Detect which cell encompasses the target text, then output its (X, Y) center coordinate. 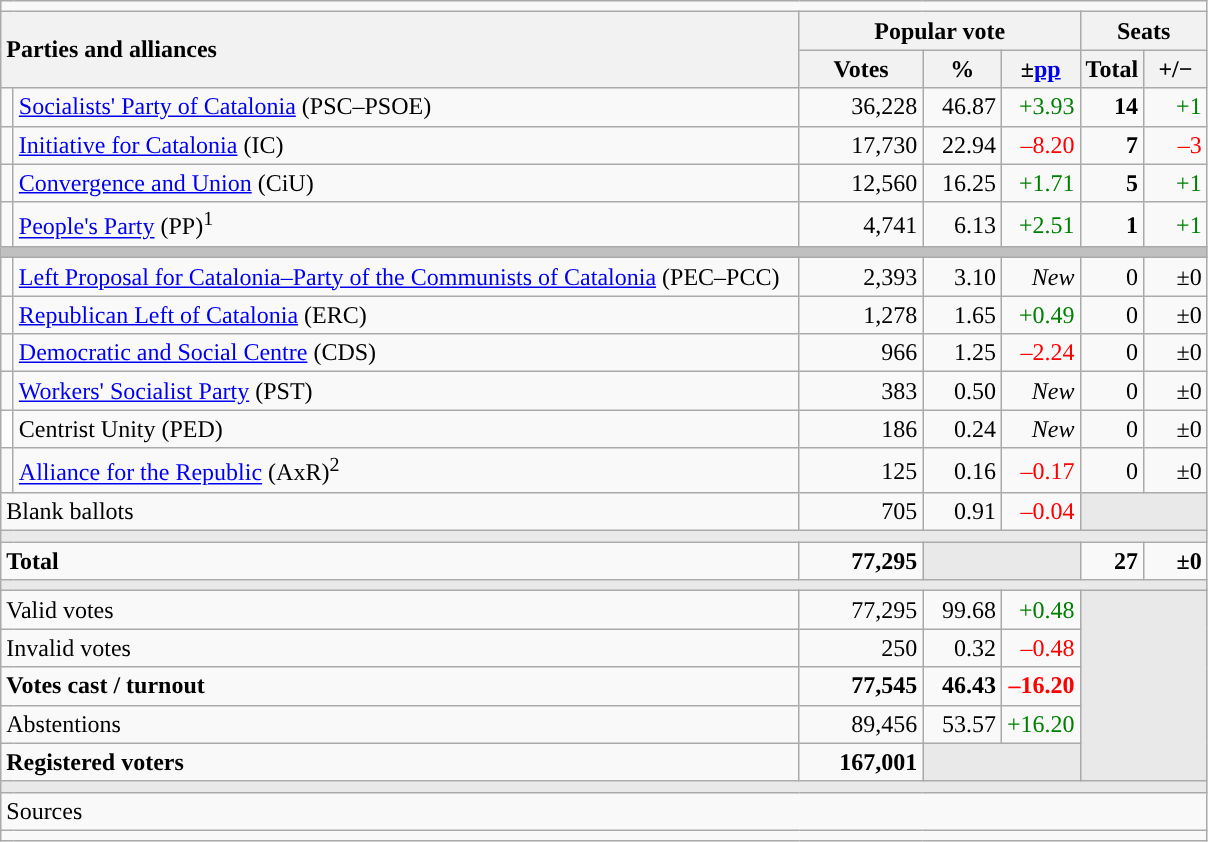
46.87 (962, 107)
–0.48 (1040, 648)
1.25 (962, 353)
Votes (861, 69)
0.24 (962, 429)
186 (861, 429)
Alliance for the Republic (AxR)2 (406, 470)
Centrist Unity (PED) (406, 429)
4,741 (861, 224)
Socialists' Party of Catalonia (PSC–PSOE) (406, 107)
2,393 (861, 277)
% (962, 69)
1 (1112, 224)
3.10 (962, 277)
+0.49 (1040, 315)
0.50 (962, 391)
Left Proposal for Catalonia–Party of the Communists of Catalonia (PEC–PCC) (406, 277)
12,560 (861, 183)
125 (861, 470)
Sources (604, 811)
966 (861, 353)
People's Party (PP)1 (406, 224)
+16.20 (1040, 724)
–8.20 (1040, 145)
53.57 (962, 724)
705 (861, 512)
0.16 (962, 470)
Blank ballots (400, 512)
Abstentions (400, 724)
±pp (1040, 69)
46.43 (962, 686)
167,001 (861, 762)
Initiative for Catalonia (IC) (406, 145)
0.32 (962, 648)
16.25 (962, 183)
17,730 (861, 145)
+0.48 (1040, 610)
6.13 (962, 224)
22.94 (962, 145)
+3.93 (1040, 107)
36,228 (861, 107)
383 (861, 391)
Parties and alliances (400, 50)
+2.51 (1040, 224)
+1.71 (1040, 183)
–2.24 (1040, 353)
27 (1112, 561)
Valid votes (400, 610)
–0.04 (1040, 512)
Democratic and Social Centre (CDS) (406, 353)
Workers' Socialist Party (PST) (406, 391)
0.91 (962, 512)
Votes cast / turnout (400, 686)
Republican Left of Catalonia (ERC) (406, 315)
+/− (1176, 69)
–16.20 (1040, 686)
250 (861, 648)
Seats (1144, 31)
7 (1112, 145)
Invalid votes (400, 648)
99.68 (962, 610)
–0.17 (1040, 470)
1,278 (861, 315)
14 (1112, 107)
89,456 (861, 724)
Popular vote (940, 31)
Convergence and Union (CiU) (406, 183)
1.65 (962, 315)
Registered voters (400, 762)
–3 (1176, 145)
77,545 (861, 686)
5 (1112, 183)
